Scan for the cell matching the given text and deliver its (x, y) coordinate at center. 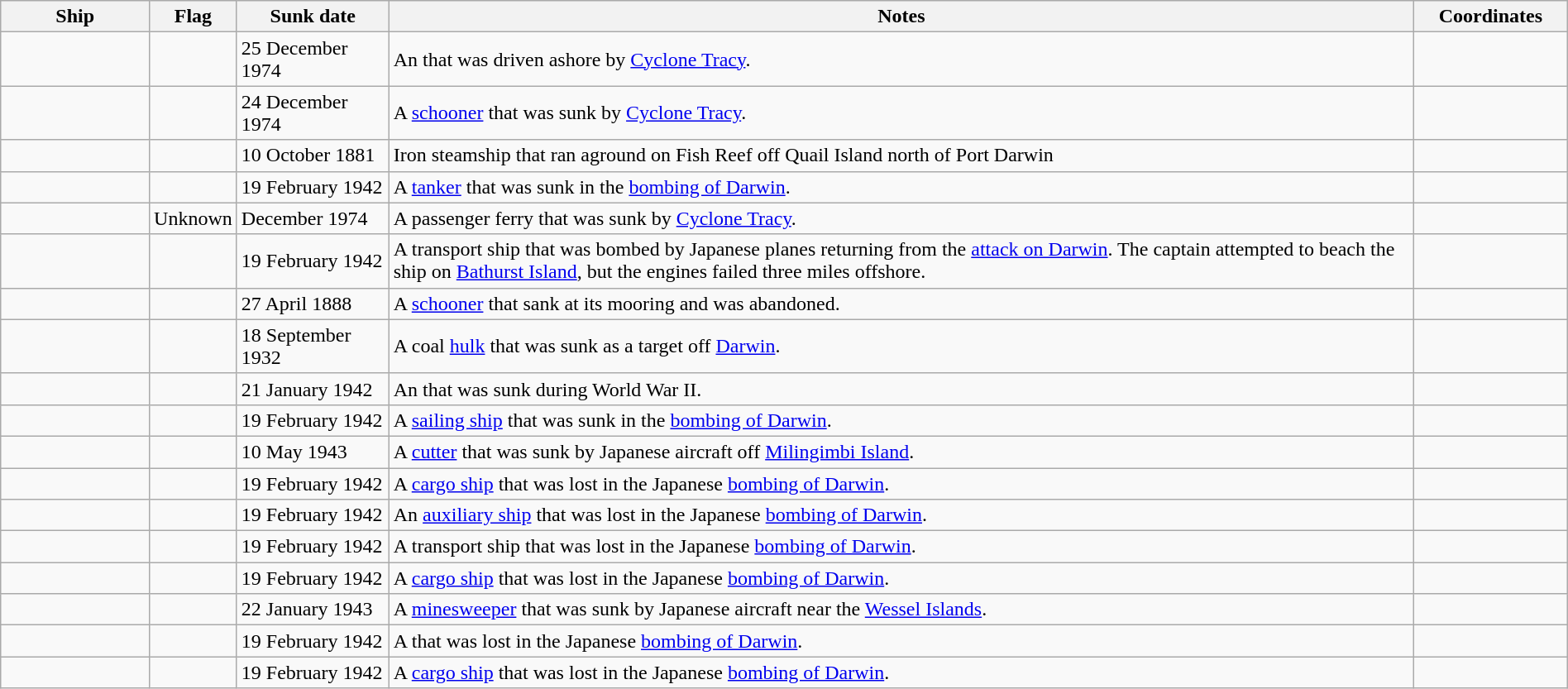
An that was sunk during World War II. (901, 389)
Ship (75, 17)
December 1974 (313, 218)
An auxiliary ship that was lost in the Japanese bombing of Darwin. (901, 515)
Unknown (194, 218)
A schooner that sank at its mooring and was abandoned. (901, 304)
Iron steamship that ran aground on Fish Reef off Quail Island north of Port Darwin (901, 156)
Flag (194, 17)
A transport ship that was lost in the Japanese bombing of Darwin. (901, 547)
27 April 1888 (313, 304)
18 September 1932 (313, 346)
21 January 1942 (313, 389)
A sailing ship that was sunk in the bombing of Darwin. (901, 420)
A tanker that was sunk in the bombing of Darwin. (901, 187)
10 October 1881 (313, 156)
24 December 1974 (313, 112)
10 May 1943 (313, 452)
Coordinates (1491, 17)
25 December 1974 (313, 60)
A schooner that was sunk by Cyclone Tracy. (901, 112)
A cutter that was sunk by Japanese aircraft off Milingimbi Island. (901, 452)
Notes (901, 17)
A minesweeper that was sunk by Japanese aircraft near the Wessel Islands. (901, 610)
A coal hulk that was sunk as a target off Darwin. (901, 346)
A passenger ferry that was sunk by Cyclone Tracy. (901, 218)
22 January 1943 (313, 610)
A that was lost in the Japanese bombing of Darwin. (901, 641)
An that was driven ashore by Cyclone Tracy. (901, 60)
Sunk date (313, 17)
